Capture the cell that displays the provided text and extract its [x, y] central coordinate. 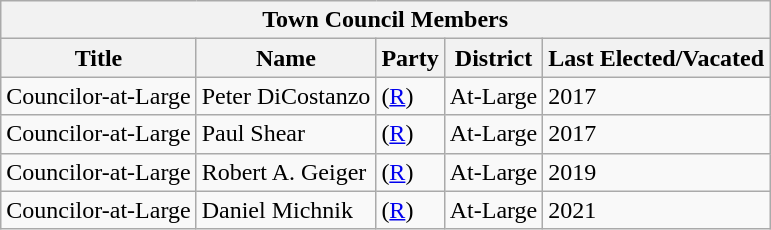
Robert A. Geiger [286, 172]
2019 [656, 172]
Name [286, 58]
Title [98, 58]
2021 [656, 210]
District [494, 58]
Paul Shear [286, 134]
Daniel Michnik [286, 210]
Last Elected/Vacated [656, 58]
Party [410, 58]
Town Council Members [386, 20]
Peter DiCostanzo [286, 96]
